Search for the cell housing the specified text and yield its (x, y) center coordinate. 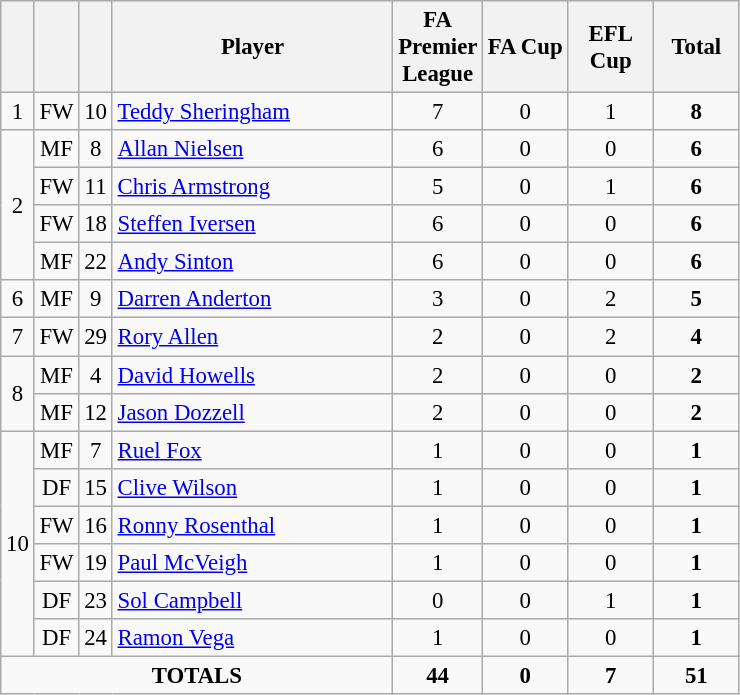
29 (96, 337)
David Howells (252, 375)
Total (697, 47)
Steffen Iversen (252, 224)
Ruel Fox (252, 450)
15 (96, 487)
24 (96, 638)
Chris Armstrong (252, 187)
Jason Dozzell (252, 412)
44 (438, 675)
Player (252, 47)
FA Cup (525, 47)
12 (96, 412)
11 (96, 187)
Allan Nielsen (252, 149)
Ramon Vega (252, 638)
Teddy Sheringham (252, 112)
EFL Cup (611, 47)
22 (96, 262)
Ronny Rosenthal (252, 525)
18 (96, 224)
TOTALS (197, 675)
Andy Sinton (252, 262)
23 (96, 600)
Sol Campbell (252, 600)
Clive Wilson (252, 487)
FA Premier League (438, 47)
16 (96, 525)
3 (438, 299)
51 (697, 675)
Darren Anderton (252, 299)
Rory Allen (252, 337)
19 (96, 563)
9 (96, 299)
Paul McVeigh (252, 563)
